Capture the cell that displays the provided text and extract its (X, Y) central coordinate. 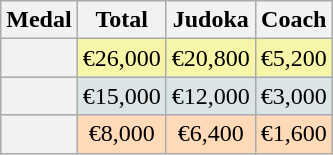
€12,000 (210, 96)
€3,000 (294, 96)
€1,600 (294, 134)
€20,800 (210, 58)
Judoka (210, 20)
€26,000 (122, 58)
Medal (39, 20)
€15,000 (122, 96)
€8,000 (122, 134)
Coach (294, 20)
€6,400 (210, 134)
€5,200 (294, 58)
Total (122, 20)
